Return [X, Y] of the center of cell containing provided text 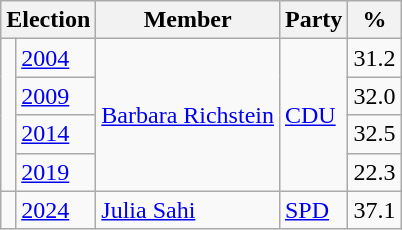
Party [313, 20]
Member [188, 20]
Julia Sahi [188, 210]
32.0 [374, 96]
2024 [56, 210]
31.2 [374, 58]
% [374, 20]
Barbara Richstein [188, 115]
Election [48, 20]
37.1 [374, 210]
2009 [56, 96]
22.3 [374, 172]
2019 [56, 172]
32.5 [374, 134]
2004 [56, 58]
CDU [313, 115]
2014 [56, 134]
SPD [313, 210]
